Search for the cell housing the specified text and yield its (X, Y) center coordinate. 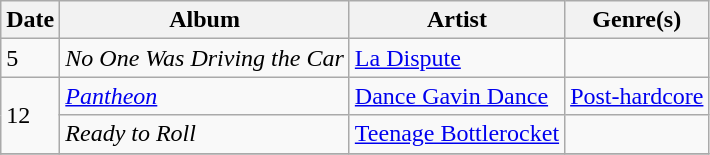
Pantheon (205, 96)
Teenage Bottlerocket (456, 134)
Date (30, 20)
Ready to Roll (205, 134)
12 (30, 115)
No One Was Driving the Car (205, 58)
Dance Gavin Dance (456, 96)
Album (205, 20)
Artist (456, 20)
Genre(s) (637, 20)
Post-hardcore (637, 96)
5 (30, 58)
La Dispute (456, 58)
